Detect which cell encompasses the target text, then output its [x, y] center coordinate. 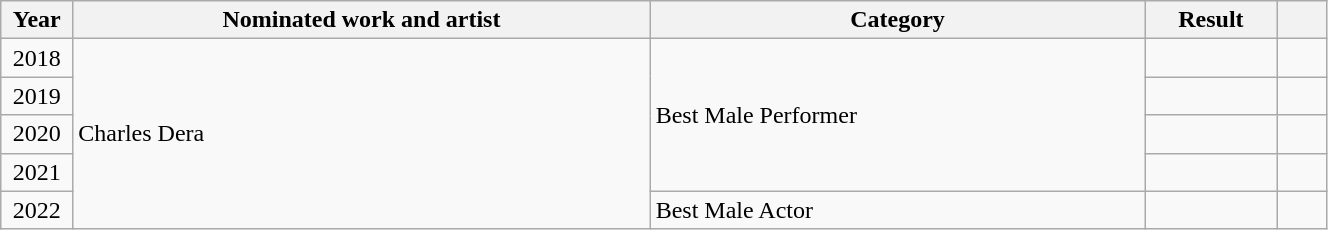
Year [37, 20]
Charles Dera [362, 134]
Result [1211, 20]
Best Male Actor [898, 210]
2019 [37, 96]
2020 [37, 134]
Best Male Performer [898, 115]
Nominated work and artist [362, 20]
2018 [37, 58]
2022 [37, 210]
2021 [37, 172]
Category [898, 20]
